Scan for the cell matching the given text and deliver its [X, Y] coordinate at center. 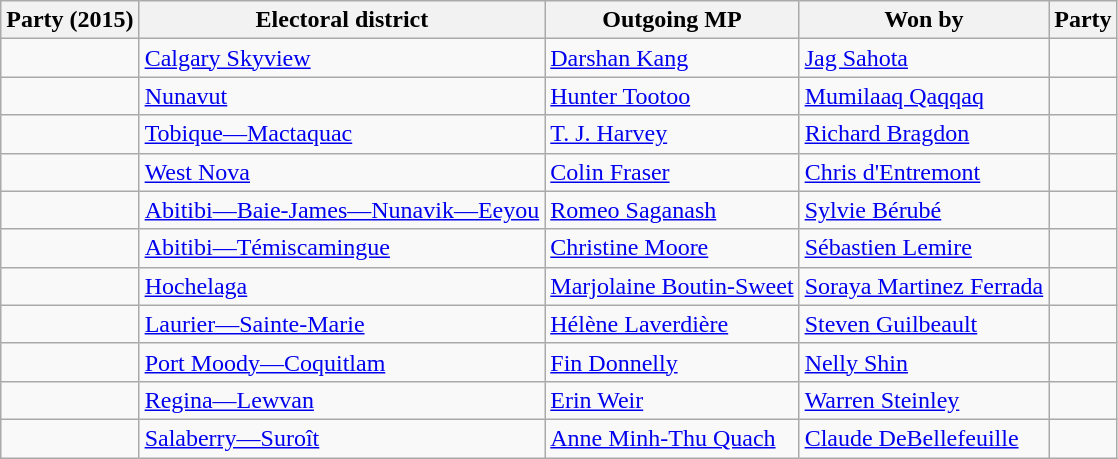
Abitibi—Baie-James—Nunavik—Eeyou [342, 210]
Colin Fraser [672, 172]
Marjolaine Boutin-Sweet [672, 286]
Warren Steinley [924, 400]
Outgoing MP [672, 20]
Nelly Shin [924, 362]
Calgary Skyview [342, 58]
West Nova [342, 172]
Port Moody—Coquitlam [342, 362]
Jag Sahota [924, 58]
Tobique—Mactaquac [342, 134]
Soraya Martinez Ferrada [924, 286]
Laurier—Sainte-Marie [342, 324]
Fin Donnelly [672, 362]
Darshan Kang [672, 58]
Salaberry—Suroît [342, 438]
Abitibi—Témiscamingue [342, 248]
Mumilaaq Qaqqaq [924, 96]
Nunavut [342, 96]
Electoral district [342, 20]
Hochelaga [342, 286]
T. J. Harvey [672, 134]
Regina—Lewvan [342, 400]
Sébastien Lemire [924, 248]
Christine Moore [672, 248]
Hélène Laverdière [672, 324]
Claude DeBellefeuille [924, 438]
Anne Minh-Thu Quach [672, 438]
Richard Bragdon [924, 134]
Party (2015) [70, 20]
Won by [924, 20]
Romeo Saganash [672, 210]
Sylvie Bérubé [924, 210]
Hunter Tootoo [672, 96]
Erin Weir [672, 400]
Party [1083, 20]
Steven Guilbeault [924, 324]
Chris d'Entremont [924, 172]
